Locate the cell with the specified text and output its [x, y] center coordinate. 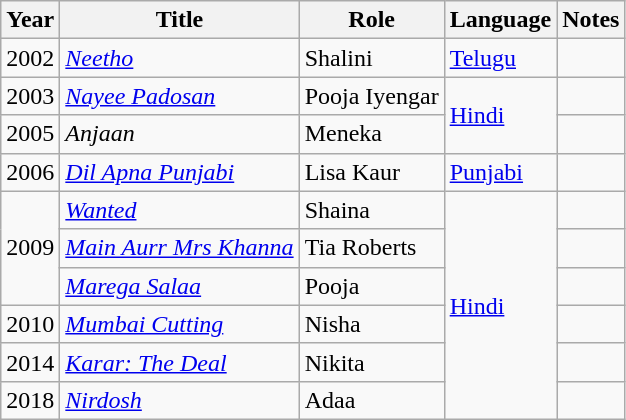
Neetho [180, 58]
2014 [30, 362]
2006 [30, 172]
Punjabi [500, 172]
2003 [30, 96]
Nikita [372, 362]
Telugu [500, 58]
Pooja Iyengar [372, 96]
2002 [30, 58]
Notes [591, 20]
Title [180, 20]
Year [30, 20]
2005 [30, 134]
2009 [30, 248]
Mumbai Cutting [180, 324]
Pooja [372, 286]
Shalini [372, 58]
Marega Salaa [180, 286]
Karar: The Deal [180, 362]
Adaa [372, 400]
Language [500, 20]
Main Aurr Mrs Khanna [180, 248]
Nayee Padosan [180, 96]
Wanted [180, 210]
2018 [30, 400]
2010 [30, 324]
Shaina [372, 210]
Role [372, 20]
Nirdosh [180, 400]
Anjaan [180, 134]
Tia Roberts [372, 248]
Lisa Kaur [372, 172]
Nisha [372, 324]
Dil Apna Punjabi [180, 172]
Meneka [372, 134]
